Extract the (x, y) coordinate from the center of the cell holding the provided text.  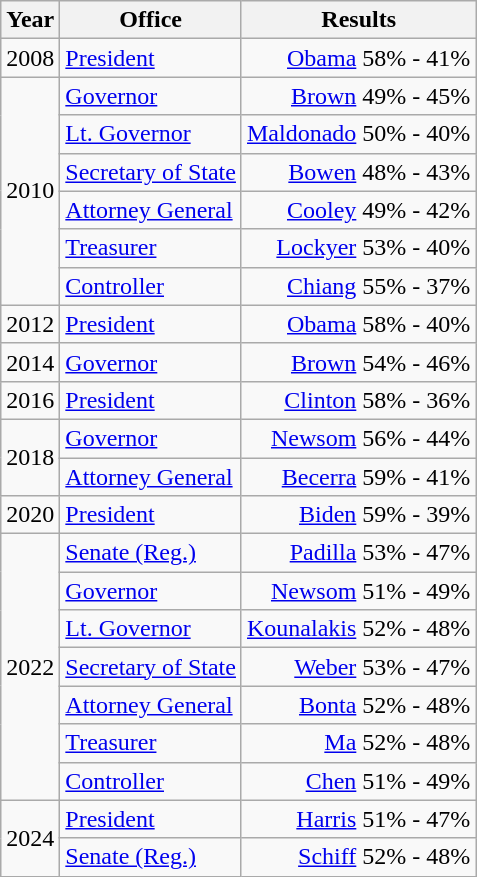
Becerra 59% - 41% (358, 477)
Results (358, 20)
Biden 59% - 39% (358, 515)
2024 (30, 838)
Weber 53% - 47% (358, 667)
2008 (30, 58)
Obama 58% - 41% (358, 58)
Lockyer 53% - 40% (358, 248)
Brown 54% - 46% (358, 362)
2010 (30, 191)
Chen 51% - 49% (358, 781)
Chiang 55% - 37% (358, 286)
Newsom 51% - 49% (358, 591)
2020 (30, 515)
Maldonado 50% - 40% (358, 134)
2016 (30, 400)
Bowen 48% - 43% (358, 172)
2012 (30, 324)
Schiff 52% - 48% (358, 857)
Office (151, 20)
Bonta 52% - 48% (358, 705)
Year (30, 20)
Padilla 53% - 47% (358, 553)
Newsom 56% - 44% (358, 438)
Kounalakis 52% - 48% (358, 629)
2022 (30, 667)
Clinton 58% - 36% (358, 400)
2014 (30, 362)
Ma 52% - 48% (358, 743)
Harris 51% - 47% (358, 819)
Cooley 49% - 42% (358, 210)
Obama 58% - 40% (358, 324)
Brown 49% - 45% (358, 96)
2018 (30, 457)
